Search for the cell housing the specified text and yield its (X, Y) center coordinate. 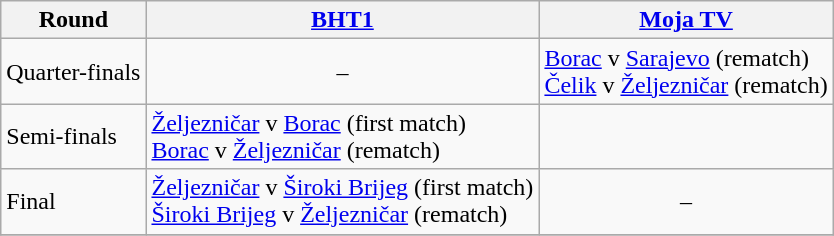
Final (74, 202)
BHT1 (342, 20)
Željezničar v Široki Brijeg (first match) Široki Brijeg v Željezničar (rematch) (342, 202)
Željezničar v Borac (first match) Borac v Željezničar (rematch) (342, 136)
Moja TV (686, 20)
Borac v Sarajevo (rematch)Čelik v Željezničar (rematch) (686, 72)
Round (74, 20)
Quarter-finals (74, 72)
Semi-finals (74, 136)
